For the text-containing cell, return its midpoint in (X, Y) coordinate format. 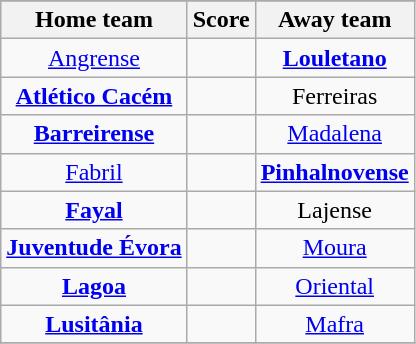
Mafra (334, 324)
Away team (334, 20)
Lusitânia (94, 324)
Juventude Évora (94, 248)
Moura (334, 248)
Lajense (334, 210)
Lagoa (94, 286)
Score (221, 20)
Fayal (94, 210)
Pinhalnovense (334, 172)
Oriental (334, 286)
Angrense (94, 58)
Atlético Cacém (94, 96)
Barreirense (94, 134)
Louletano (334, 58)
Madalena (334, 134)
Ferreiras (334, 96)
Home team (94, 20)
Fabril (94, 172)
